Find where the given text appears and provide that cell's center as [X, Y] coordinate. 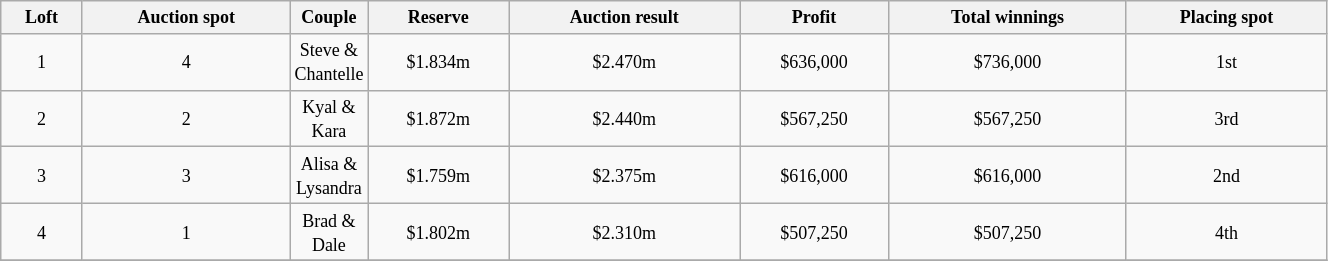
$1.802m [438, 232]
$1.834m [438, 62]
Profit [814, 18]
$2.440m [624, 118]
$2.470m [624, 62]
$2.375m [624, 176]
$736,000 [1008, 62]
$1.759m [438, 176]
Alisa & Lysandra [329, 176]
Steve & Chantelle [329, 62]
Total winnings [1008, 18]
Placing spot [1226, 18]
2nd [1226, 176]
Auction result [624, 18]
$2.310m [624, 232]
1st [1226, 62]
Auction spot [186, 18]
Kyal & Kara [329, 118]
3rd [1226, 118]
$636,000 [814, 62]
Loft [42, 18]
Couple [329, 18]
Reserve [438, 18]
4th [1226, 232]
Brad & Dale [329, 232]
$1.872m [438, 118]
